Pinpoint the cell where the given text exists, returning its [x, y] midpoint coordinate. 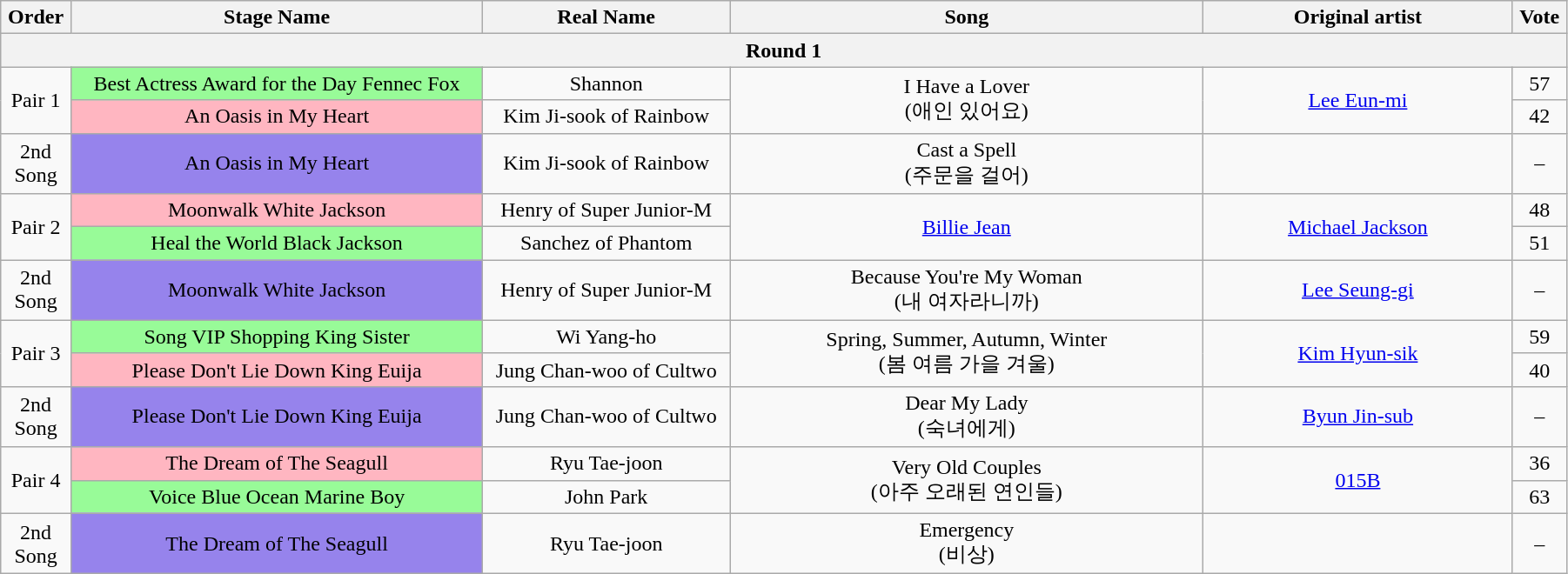
Emergency (비상) [967, 544]
48 [1540, 210]
Song [967, 17]
40 [1540, 370]
59 [1540, 337]
Dear My Lady(숙녀에게) [967, 417]
Sanchez of Phantom [606, 244]
Because You're My Woman(내 여자라니까) [967, 290]
Original artist [1357, 17]
57 [1540, 83]
Vote [1540, 17]
Shannon [606, 83]
Billie Jean [967, 227]
Pair 2 [37, 227]
36 [1540, 464]
Lee Eun-mi [1357, 100]
Byun Jin-sub [1357, 417]
63 [1540, 497]
Round 1 [784, 50]
Pair 1 [37, 100]
Best Actress Award for the Day Fennec Fox [277, 83]
Wi Yang-ho [606, 337]
Cast a Spell(주문을 걸어) [967, 164]
015B [1357, 480]
Order [37, 17]
Voice Blue Ocean Marine Boy [277, 497]
Song VIP Shopping King Sister [277, 337]
Stage Name [277, 17]
Lee Seung-gi [1357, 290]
Real Name [606, 17]
Very Old Couples(아주 오래된 연인들) [967, 480]
Heal the World Black Jackson [277, 244]
Pair 4 [37, 480]
John Park [606, 497]
Spring, Summer, Autumn, Winter(봄 여름 가을 겨울) [967, 353]
Michael Jackson [1357, 227]
42 [1540, 117]
Kim Hyun-sik [1357, 353]
Pair 3 [37, 353]
51 [1540, 244]
I Have a Lover(애인 있어요) [967, 100]
